Determine the [x, y] coordinate at the center of the cell enclosing the given text.  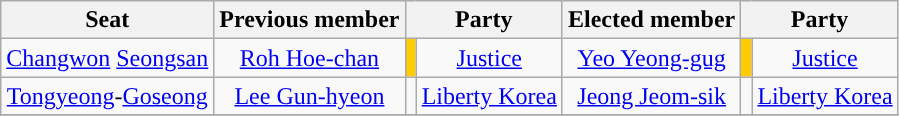
Seat [108, 20]
Previous member [310, 20]
Elected member [651, 20]
Jeong Jeom-sik [651, 96]
Lee Gun-hyeon [310, 96]
Tongyeong-Goseong [108, 96]
Roh Hoe-chan [310, 58]
Yeo Yeong-gug [651, 58]
Changwon Seongsan [108, 58]
